Extract the [X, Y] coordinate from the center of the cell holding the provided text.  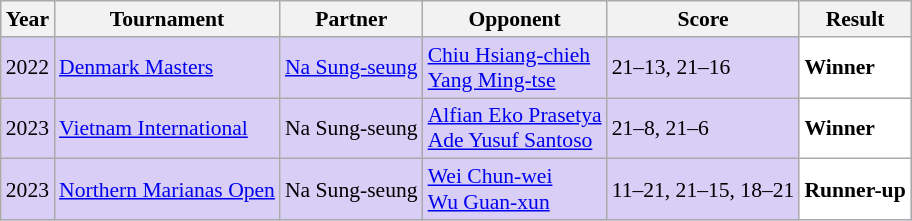
Chiu Hsiang-chieh Yang Ming-tse [515, 68]
Wei Chun-wei Wu Guan-xun [515, 190]
Result [854, 19]
Denmark Masters [167, 68]
Tournament [167, 19]
Alfian Eko Prasetya Ade Yusuf Santoso [515, 128]
Runner-up [854, 190]
Partner [352, 19]
Score [704, 19]
Opponent [515, 19]
2022 [28, 68]
Northern Marianas Open [167, 190]
Year [28, 19]
Vietnam International [167, 128]
21–8, 21–6 [704, 128]
11–21, 21–15, 18–21 [704, 190]
21–13, 21–16 [704, 68]
